Pinpoint the cell where the given text exists, returning its [X, Y] midpoint coordinate. 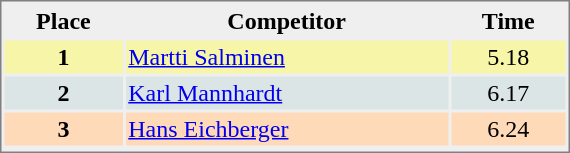
Competitor [286, 20]
3 [63, 128]
6.24 [508, 128]
Place [63, 20]
6.17 [508, 92]
5.18 [508, 56]
Time [508, 20]
1 [63, 56]
Karl Mannhardt [286, 92]
Hans Eichberger [286, 128]
2 [63, 92]
Martti Salminen [286, 56]
